For the text-containing cell, return its midpoint in (x, y) coordinate format. 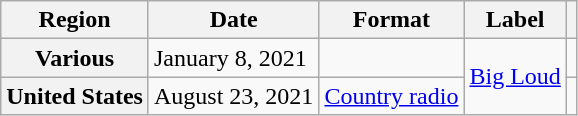
Big Loud (515, 77)
Label (515, 20)
August 23, 2021 (233, 96)
Region (75, 20)
United States (75, 96)
Format (392, 20)
Country radio (392, 96)
Date (233, 20)
Various (75, 58)
January 8, 2021 (233, 58)
